From the cell containing the given text, extract its center point as (x, y) coordinate. 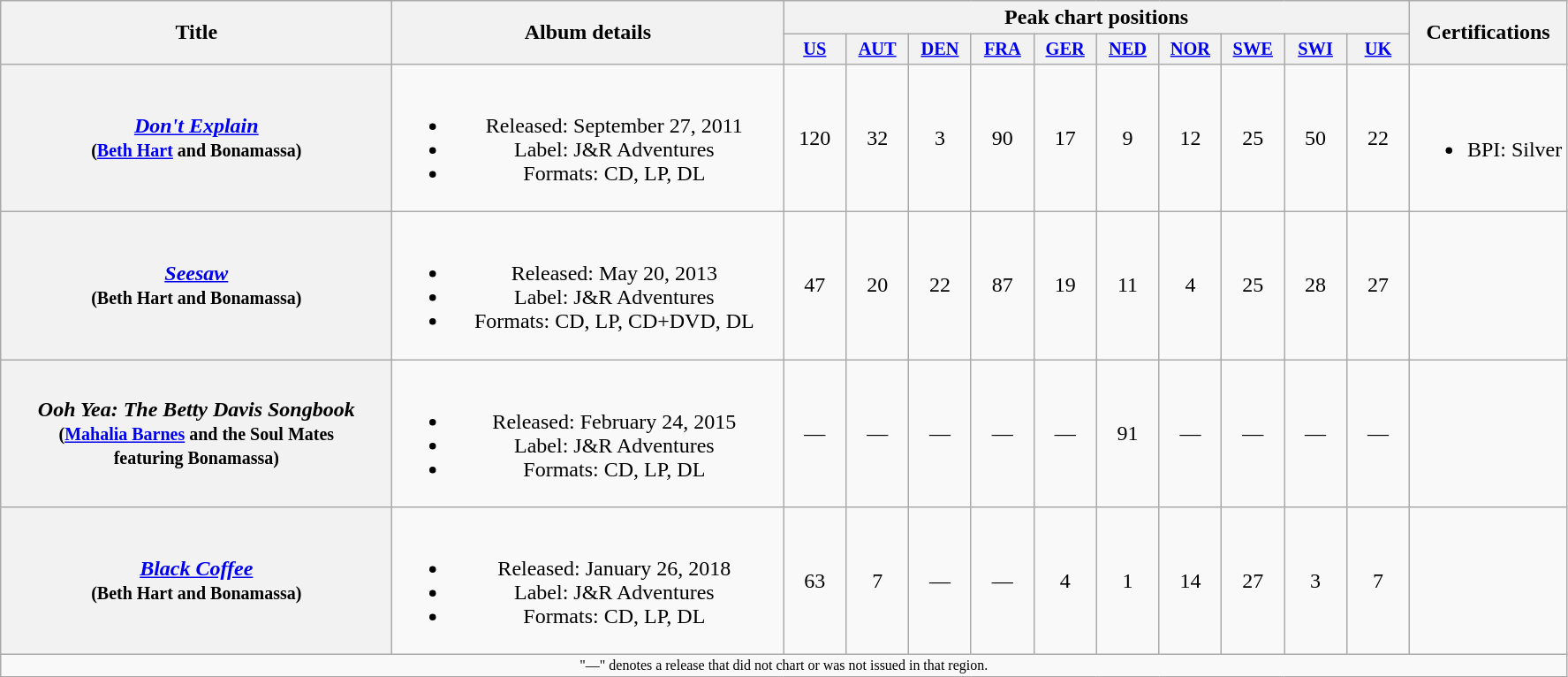
BPI: Silver (1488, 138)
GER (1065, 49)
SWI (1316, 49)
19 (1065, 286)
Seesaw(Beth Hart and Bonamassa) (196, 286)
UK (1378, 49)
Released: September 27, 2011Label: J&R AdventuresFormats: CD, LP, DL (588, 138)
63 (814, 582)
12 (1191, 138)
AUT (878, 49)
1 (1127, 582)
Released: May 20, 2013Label: J&R AdventuresFormats: CD, LP, CD+DVD, DL (588, 286)
32 (878, 138)
50 (1316, 138)
NED (1127, 49)
120 (814, 138)
17 (1065, 138)
Black Coffee(Beth Hart and Bonamassa) (196, 582)
47 (814, 286)
Peak chart positions (1097, 18)
20 (878, 286)
14 (1191, 582)
Album details (588, 33)
Ooh Yea: The Betty Davis Songbook(Mahalia Barnes and the Soul Matesfeaturing Bonamassa) (196, 433)
Certifications (1488, 33)
"—" denotes a release that did not chart or was not issued in that region. (784, 666)
90 (1002, 138)
28 (1316, 286)
NOR (1191, 49)
SWE (1253, 49)
FRA (1002, 49)
DEN (940, 49)
Released: February 24, 2015Label: J&R AdventuresFormats: CD, LP, DL (588, 433)
11 (1127, 286)
91 (1127, 433)
9 (1127, 138)
Released: January 26, 2018Label: J&R AdventuresFormats: CD, LP, DL (588, 582)
Don't Explain(Beth Hart and Bonamassa) (196, 138)
US (814, 49)
Title (196, 33)
87 (1002, 286)
